Return the (x, y) coordinate for the center point of the cell that contains the specified text.  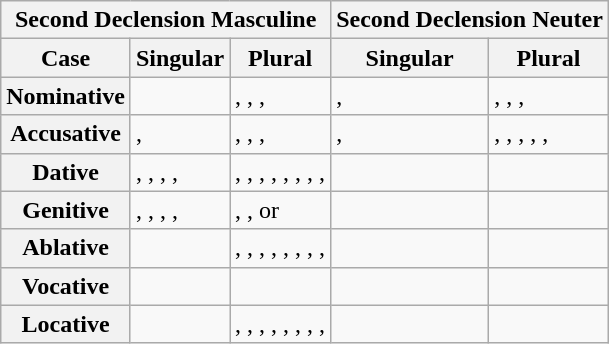
, , , , , (549, 134)
Locative (66, 324)
Genitive (66, 210)
Ablative (66, 248)
Vocative (66, 286)
Accusative (66, 134)
Second Declension Masculine (166, 20)
Dative (66, 172)
Second Declension Neuter (470, 20)
Case (66, 58)
, , or (280, 210)
Nominative (66, 96)
